Detect which cell encompasses the target text, then output its [X, Y] center coordinate. 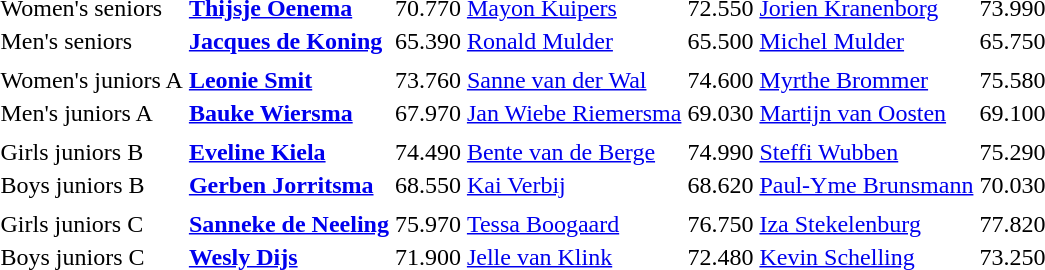
Sanne van der Wal [574, 80]
Jan Wiebe Riemersma [574, 113]
Bauke Wiersma [288, 113]
68.550 [428, 185]
67.970 [428, 113]
74.990 [720, 152]
Sanneke de Neeling [288, 224]
69.030 [720, 113]
74.490 [428, 152]
Tessa Boogaard [574, 224]
73.760 [428, 80]
Gerben Jorritsma [288, 185]
Martijn van Oosten [866, 113]
Bente van de Berge [574, 152]
76.750 [720, 224]
Iza Stekelenburg [866, 224]
Kai Verbij [574, 185]
75.970 [428, 224]
Eveline Kiela [288, 152]
68.620 [720, 185]
Leonie Smit [288, 80]
65.500 [720, 41]
Paul-Yme Brunsmann [866, 185]
74.600 [720, 80]
65.390 [428, 41]
Michel Mulder [866, 41]
Steffi Wubben [866, 152]
Myrthe Brommer [866, 80]
Jacques de Koning [288, 41]
Ronald Mulder [574, 41]
